Identify which cell holds the provided text, then report its (x, y) central coordinate. 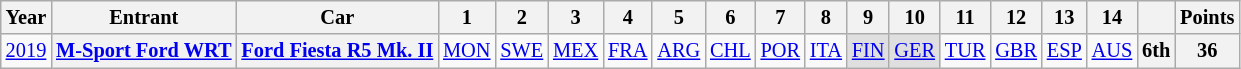
ITA (826, 51)
Year (26, 17)
2019 (26, 51)
6th (1156, 51)
MEX (576, 51)
3 (576, 17)
9 (868, 17)
12 (1016, 17)
Car (337, 17)
AUS (1112, 51)
2 (522, 17)
GBR (1016, 51)
Ford Fiesta R5 Mk. II (337, 51)
1 (466, 17)
M-Sport Ford WRT (144, 51)
6 (730, 17)
8 (826, 17)
36 (1207, 51)
MON (466, 51)
13 (1064, 17)
FIN (868, 51)
4 (628, 17)
GER (914, 51)
10 (914, 17)
SWE (522, 51)
14 (1112, 17)
TUR (965, 51)
7 (780, 17)
ESP (1064, 51)
ARG (678, 51)
POR (780, 51)
11 (965, 17)
Entrant (144, 17)
5 (678, 17)
FRA (628, 51)
CHL (730, 51)
Points (1207, 17)
